Determine the (X, Y) coordinate at the center of the cell enclosing the given text.  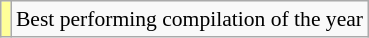
Best performing compilation of the year (190, 19)
